Return the [X, Y] coordinate for the center point of the cell that contains the specified text.  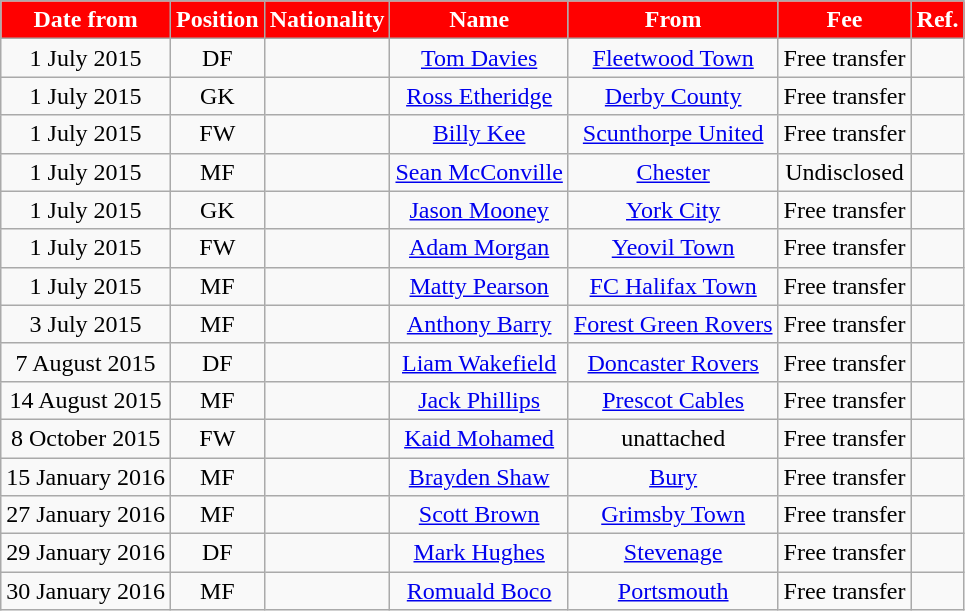
Undisclosed [844, 172]
Liam Wakefield [479, 362]
Stevenage [673, 553]
Fleetwood Town [673, 58]
Yeovil Town [673, 248]
27 January 2016 [86, 515]
Sean McConville [479, 172]
Tom Davies [479, 58]
Grimsby Town [673, 515]
Bury [673, 477]
Jack Phillips [479, 400]
Mark Hughes [479, 553]
Position [217, 20]
Anthony Barry [479, 324]
Scott Brown [479, 515]
Adam Morgan [479, 248]
30 January 2016 [86, 591]
Ross Etheridge [479, 96]
29 January 2016 [86, 553]
Scunthorpe United [673, 134]
Prescot Cables [673, 400]
Romuald Boco [479, 591]
York City [673, 210]
From [673, 20]
Derby County [673, 96]
3 July 2015 [86, 324]
Nationality [327, 20]
Kaid Mohamed [479, 438]
unattached [673, 438]
Portsmouth [673, 591]
7 August 2015 [86, 362]
Forest Green Rovers [673, 324]
Fee [844, 20]
Ref. [938, 20]
8 October 2015 [86, 438]
Jason Mooney [479, 210]
Brayden Shaw [479, 477]
15 January 2016 [86, 477]
14 August 2015 [86, 400]
Billy Kee [479, 134]
Date from [86, 20]
Matty Pearson [479, 286]
FC Halifax Town [673, 286]
Doncaster Rovers [673, 362]
Name [479, 20]
Chester [673, 172]
